Determine the [X, Y] coordinate at the center of the cell enclosing the given text.  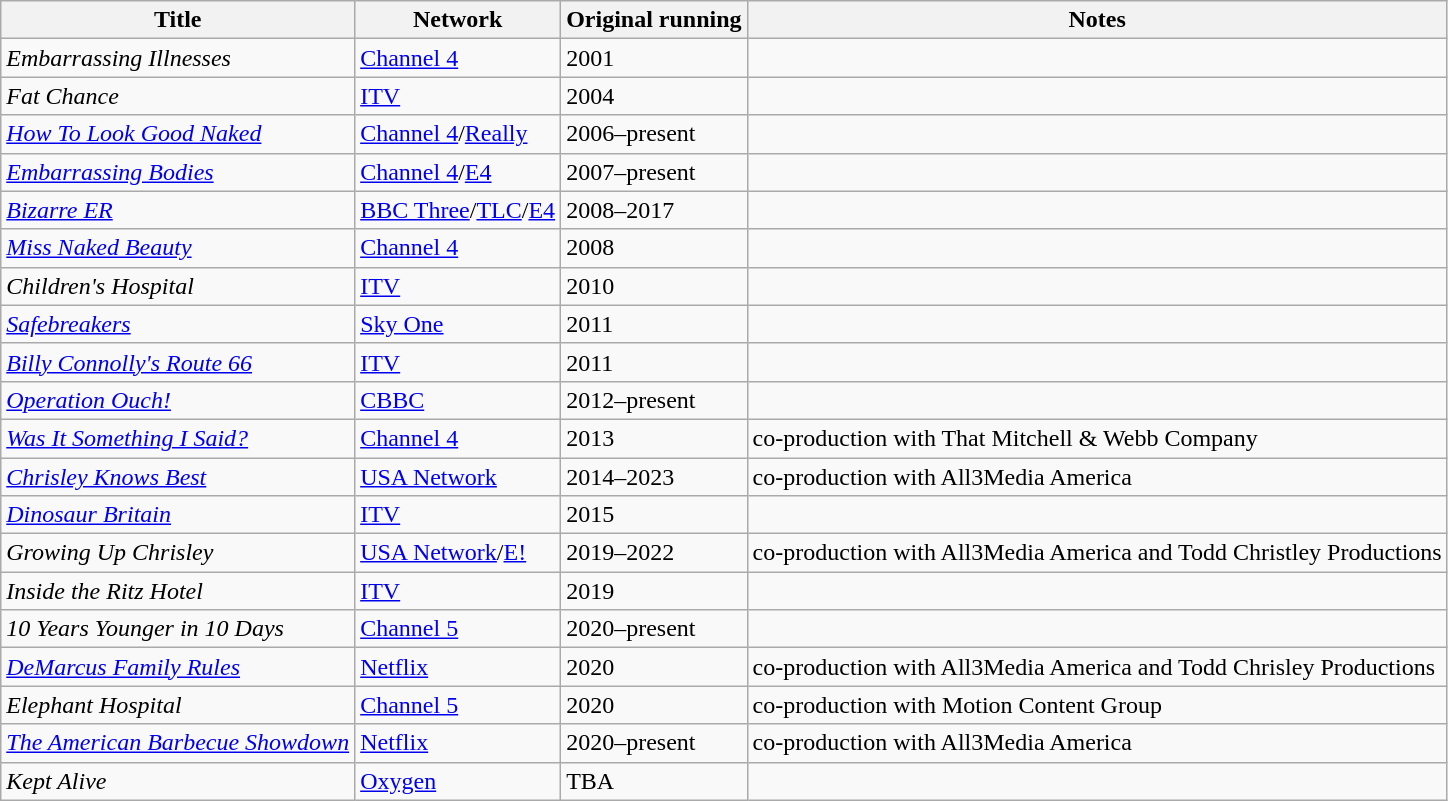
2019 [654, 591]
co-production with Motion Content Group [1097, 705]
DeMarcus Family Rules [178, 667]
2008 [654, 248]
co-production with That Mitchell & Webb Company [1097, 438]
2008–2017 [654, 210]
2015 [654, 515]
co-production with All3Media America and Todd Christley Productions [1097, 553]
Safebreakers [178, 324]
Billy Connolly's Route 66 [178, 362]
2010 [654, 286]
CBBC [458, 400]
2019–2022 [654, 553]
USA Network/E! [458, 553]
Inside the Ritz Hotel [178, 591]
Original running [654, 20]
2001 [654, 58]
Embarrassing Illnesses [178, 58]
Kept Alive [178, 781]
Oxygen [458, 781]
Channel 4/E4 [458, 172]
Title [178, 20]
co-production with All3Media America and Todd Chrisley Productions [1097, 667]
2006–present [654, 134]
Elephant Hospital [178, 705]
Operation Ouch! [178, 400]
Sky One [458, 324]
Chrisley Knows Best [178, 477]
Was It Something I Said? [178, 438]
Children's Hospital [178, 286]
Fat Chance [178, 96]
2004 [654, 96]
Dinosaur Britain [178, 515]
2007–present [654, 172]
2014–2023 [654, 477]
Network [458, 20]
Channel 4/Really [458, 134]
Miss Naked Beauty [178, 248]
USA Network [458, 477]
BBC Three/TLC/E4 [458, 210]
2012–present [654, 400]
TBA [654, 781]
2013 [654, 438]
10 Years Younger in 10 Days [178, 629]
Bizarre ER [178, 210]
Growing Up Chrisley [178, 553]
The American Barbecue Showdown [178, 743]
How To Look Good Naked [178, 134]
Notes [1097, 20]
Embarrassing Bodies [178, 172]
